For the text-containing cell, return its midpoint in [x, y] coordinate format. 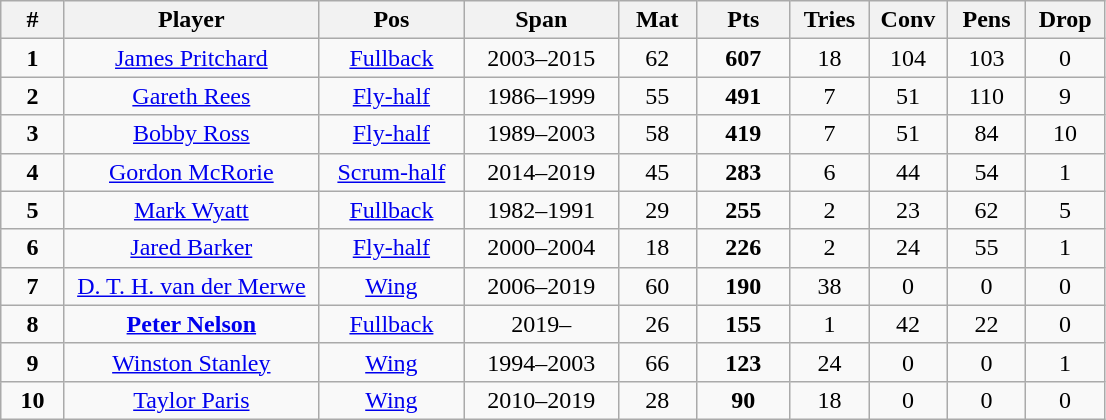
Span [541, 20]
Mat [658, 20]
54 [986, 172]
1986–1999 [541, 96]
Pens [986, 20]
58 [658, 134]
8 [33, 324]
Drop [1066, 20]
Gordon McRorie [191, 172]
66 [658, 362]
607 [744, 58]
Mark Wyatt [191, 210]
190 [744, 286]
1989–2003 [541, 134]
28 [658, 400]
60 [658, 286]
123 [744, 362]
2000–2004 [541, 248]
42 [908, 324]
2003–2015 [541, 58]
D. T. H. van der Merwe [191, 286]
# [33, 20]
2006–2019 [541, 286]
226 [744, 248]
Jared Barker [191, 248]
44 [908, 172]
45 [658, 172]
Tries [830, 20]
Gareth Rees [191, 96]
22 [986, 324]
110 [986, 96]
Pos [391, 20]
26 [658, 324]
2014–2019 [541, 172]
283 [744, 172]
Player [191, 20]
2010–2019 [541, 400]
23 [908, 210]
3 [33, 134]
29 [658, 210]
104 [908, 58]
103 [986, 58]
4 [33, 172]
James Pritchard [191, 58]
38 [830, 286]
Pts [744, 20]
255 [744, 210]
2019– [541, 324]
90 [744, 400]
1982–1991 [541, 210]
155 [744, 324]
84 [986, 134]
491 [744, 96]
1994–2003 [541, 362]
Taylor Paris [191, 400]
Peter Nelson [191, 324]
Bobby Ross [191, 134]
419 [744, 134]
Conv [908, 20]
Scrum-half [391, 172]
Winston Stanley [191, 362]
